For the text-containing cell, return its midpoint in [x, y] coordinate format. 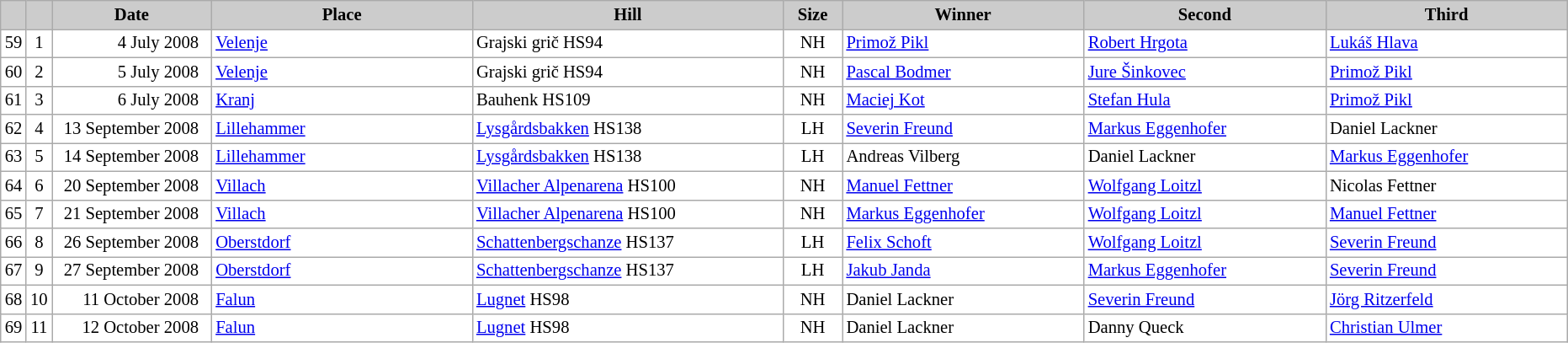
11 October 2008 [132, 299]
10 [39, 299]
14 September 2008 [132, 157]
11 [39, 328]
2 [39, 72]
Nicolas Fettner [1446, 185]
26 September 2008 [132, 242]
64 [13, 185]
9 [39, 271]
Maciej Kot [963, 100]
Danny Queck [1205, 328]
7 [39, 214]
Lukáš Hlava [1446, 43]
6 [39, 185]
61 [13, 100]
4 [39, 129]
63 [13, 157]
Jakub Janda [963, 271]
Place [342, 14]
27 September 2008 [132, 271]
13 September 2008 [132, 129]
20 September 2008 [132, 185]
Date [132, 14]
Christian Ulmer [1446, 328]
65 [13, 214]
69 [13, 328]
Stefan Hula [1205, 100]
59 [13, 43]
1 [39, 43]
Felix Schoft [963, 242]
8 [39, 242]
4 July 2008 [132, 43]
21 September 2008 [132, 214]
Jure Šinkovec [1205, 72]
66 [13, 242]
5 July 2008 [132, 72]
Andreas Vilberg [963, 157]
Bauhenk HS109 [628, 100]
67 [13, 271]
Kranj [342, 100]
6 July 2008 [132, 100]
12 October 2008 [132, 328]
68 [13, 299]
Size [813, 14]
Jörg Ritzerfeld [1446, 299]
Robert Hrgota [1205, 43]
62 [13, 129]
Pascal Bodmer [963, 72]
60 [13, 72]
Winner [963, 14]
5 [39, 157]
3 [39, 100]
Hill [628, 14]
Second [1205, 14]
Third [1446, 14]
